Detect which cell encompasses the target text, then output its (x, y) center coordinate. 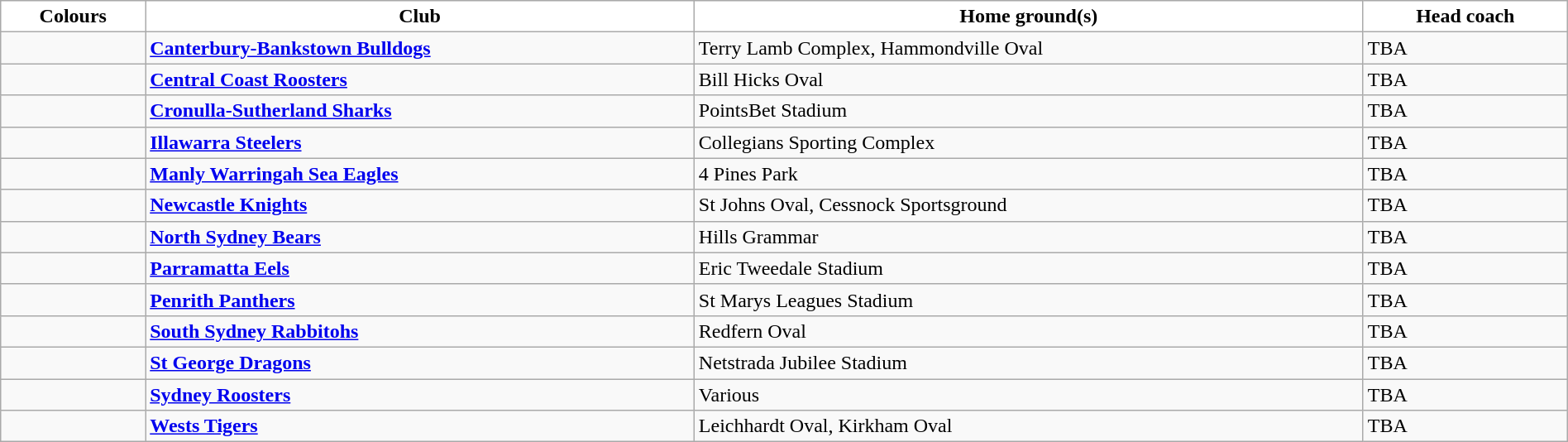
Various (1029, 395)
Club (420, 17)
St Marys Leagues Stadium (1029, 300)
Home ground(s) (1029, 17)
Wests Tigers (420, 426)
St George Dragons (420, 363)
Hills Grammar (1029, 237)
Colours (73, 17)
Newcastle Knights (420, 205)
South Sydney Rabbitohs (420, 331)
Manly Warringah Sea Eagles (420, 174)
PointsBet Stadium (1029, 111)
Cronulla-Sutherland Sharks (420, 111)
North Sydney Bears (420, 237)
Head coach (1465, 17)
Netstrada Jubilee Stadium (1029, 363)
Sydney Roosters (420, 395)
Leichhardt Oval, Kirkham Oval (1029, 426)
Collegians Sporting Complex (1029, 142)
Bill Hicks Oval (1029, 79)
Terry Lamb Complex, Hammondville Oval (1029, 48)
Eric Tweedale Stadium (1029, 268)
Parramatta Eels (420, 268)
4 Pines Park (1029, 174)
Redfern Oval (1029, 331)
Central Coast Roosters (420, 79)
St Johns Oval, Cessnock Sportsground (1029, 205)
Illawarra Steelers (420, 142)
Penrith Panthers (420, 300)
Canterbury-Bankstown Bulldogs (420, 48)
